From the cell containing the given text, extract its center point as (x, y) coordinate. 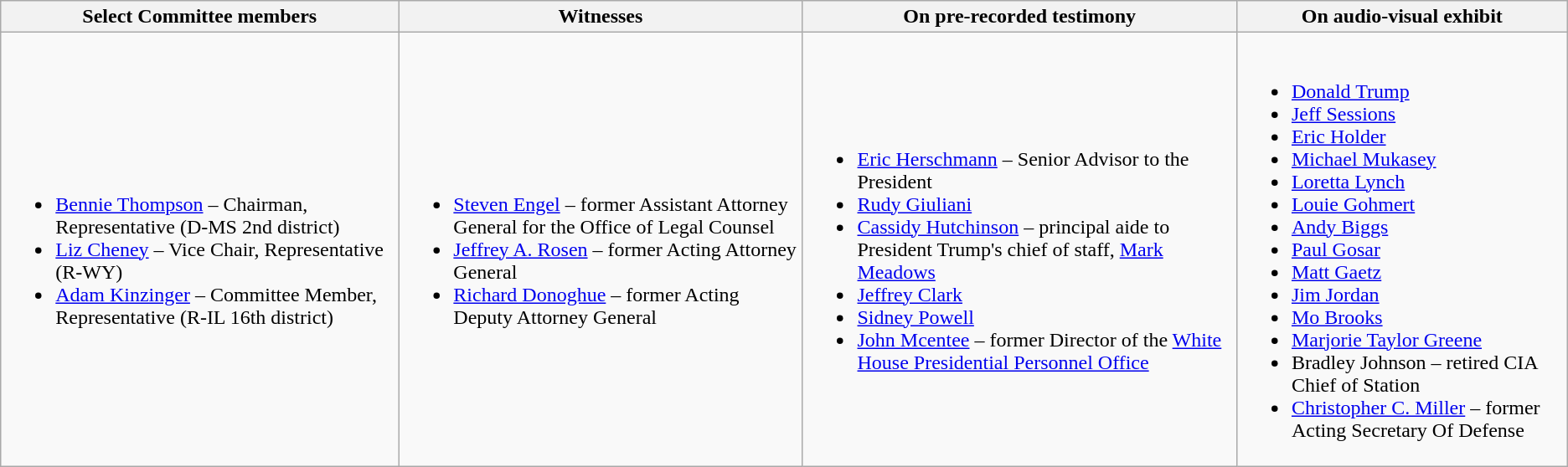
Witnesses (601, 17)
On audio-visual exhibit (1402, 17)
Select Committee members (199, 17)
On pre-recorded testimony (1019, 17)
